Capture the cell that displays the provided text and extract its (x, y) central coordinate. 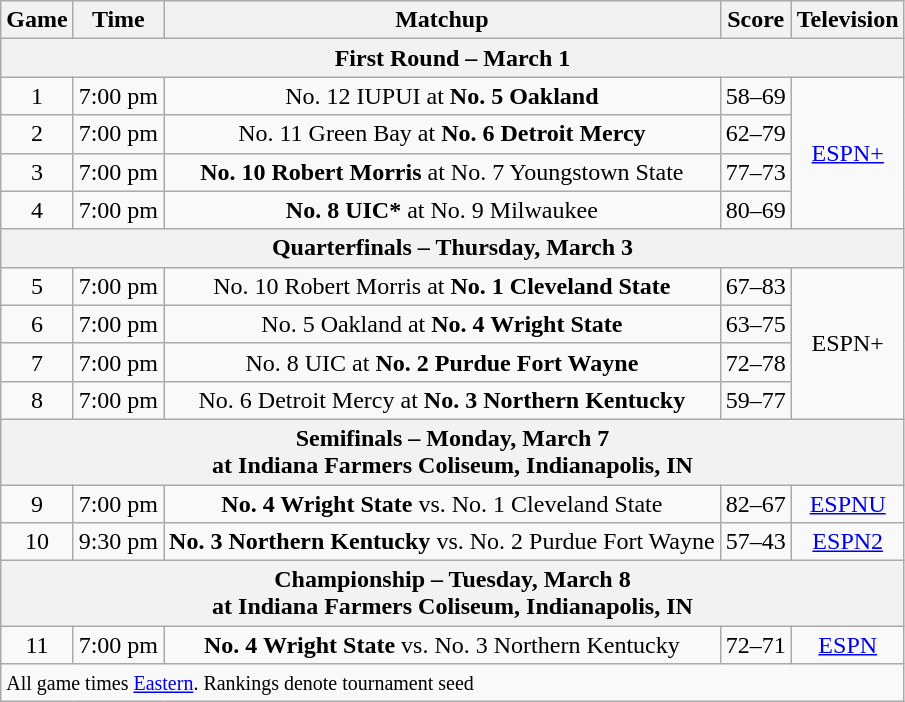
58–69 (756, 96)
ESPNU (848, 503)
No. 8 UIC* at No. 9 Milwaukee (442, 210)
ESPN2 (848, 542)
57–43 (756, 542)
Television (848, 20)
No. 10 Robert Morris at No. 7 Youngstown State (442, 172)
5 (37, 286)
72–71 (756, 645)
Time (118, 20)
Score (756, 20)
Game (37, 20)
All game times Eastern. Rankings denote tournament seed (452, 683)
77–73 (756, 172)
No. 10 Robert Morris at No. 1 Cleveland State (442, 286)
9 (37, 503)
Quarterfinals – Thursday, March 3 (452, 248)
82–67 (756, 503)
Championship – Tuesday, March 8at Indiana Farmers Coliseum, Indianapolis, IN (452, 594)
59–77 (756, 400)
1 (37, 96)
Semifinals – Monday, March 7at Indiana Farmers Coliseum, Indianapolis, IN (452, 452)
First Round – March 1 (452, 58)
2 (37, 134)
No. 12 IUPUI at No. 5 Oakland (442, 96)
No. 5 Oakland at No. 4 Wright State (442, 324)
Matchup (442, 20)
No. 4 Wright State vs. No. 1 Cleveland State (442, 503)
62–79 (756, 134)
80–69 (756, 210)
ESPN (848, 645)
6 (37, 324)
7 (37, 362)
No. 11 Green Bay at No. 6 Detroit Mercy (442, 134)
10 (37, 542)
9:30 pm (118, 542)
11 (37, 645)
4 (37, 210)
No. 6 Detroit Mercy at No. 3 Northern Kentucky (442, 400)
No. 8 UIC at No. 2 Purdue Fort Wayne (442, 362)
No. 3 Northern Kentucky vs. No. 2 Purdue Fort Wayne (442, 542)
3 (37, 172)
67–83 (756, 286)
No. 4 Wright State vs. No. 3 Northern Kentucky (442, 645)
63–75 (756, 324)
8 (37, 400)
72–78 (756, 362)
